Pinpoint the cell where the given text exists, returning its [X, Y] midpoint coordinate. 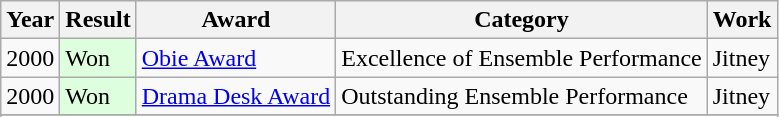
Obie Award [236, 58]
Work [742, 20]
Result [98, 20]
Year [30, 20]
Drama Desk Award [236, 96]
Excellence of Ensemble Performance [522, 58]
Award [236, 20]
Category [522, 20]
Outstanding Ensemble Performance [522, 96]
